Determine the (x, y) coordinate at the center of the cell enclosing the given text.  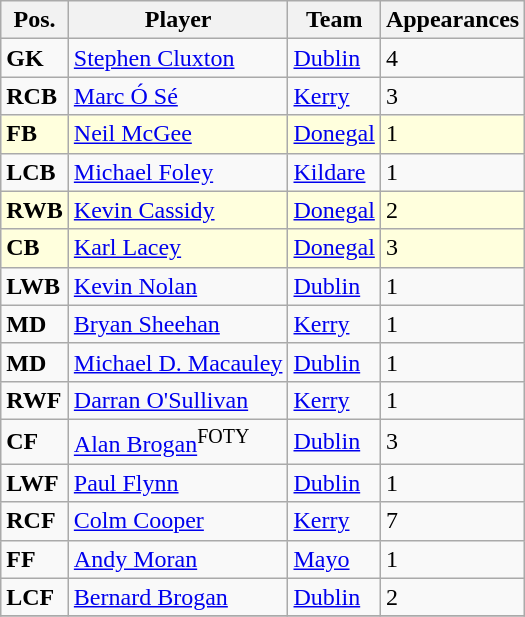
Marc Ó Sé (178, 96)
CB (35, 248)
Colm Cooper (178, 521)
Darran O'Sullivan (178, 400)
FF (35, 559)
LWF (35, 483)
4 (452, 58)
Team (334, 20)
Andy Moran (178, 559)
Kildare (334, 172)
Paul Flynn (178, 483)
RCB (35, 96)
RCF (35, 521)
Stephen Cluxton (178, 58)
Kevin Nolan (178, 286)
LCB (35, 172)
RWB (35, 210)
7 (452, 521)
Bernard Brogan (178, 597)
GK (35, 58)
LWB (35, 286)
LCF (35, 597)
Mayo (334, 559)
RWF (35, 400)
Michael D. Macauley (178, 362)
Pos. (35, 20)
Alan BroganFOTY (178, 442)
Karl Lacey (178, 248)
Neil McGee (178, 134)
Bryan Sheehan (178, 324)
FB (35, 134)
Appearances (452, 20)
CF (35, 442)
Michael Foley (178, 172)
Kevin Cassidy (178, 210)
Player (178, 20)
